Determine the (X, Y) coordinate at the center of the cell enclosing the given text.  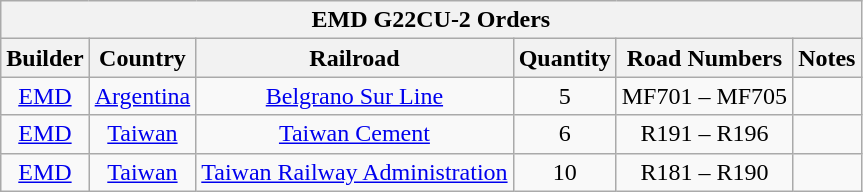
Argentina (142, 96)
R191 – R196 (704, 134)
MF701 – MF705 (704, 96)
EMD G22CU-2 Orders (431, 20)
Taiwan Railway Administration (354, 172)
Builder (45, 58)
Taiwan Cement (354, 134)
R181 – R190 (704, 172)
6 (564, 134)
Quantity (564, 58)
Railroad (354, 58)
Road Numbers (704, 58)
Notes (827, 58)
Belgrano Sur Line (354, 96)
10 (564, 172)
Country (142, 58)
5 (564, 96)
